Return (x, y) of the center of cell containing provided text 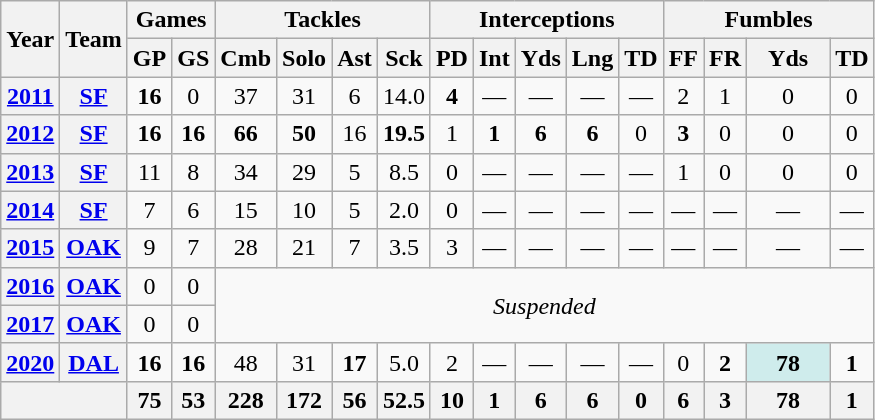
Fumbles (768, 20)
50 (304, 134)
37 (246, 96)
11 (149, 172)
56 (355, 400)
3.5 (404, 248)
2011 (30, 96)
14.0 (404, 96)
Games (170, 20)
2015 (30, 248)
Sck (404, 58)
FR (726, 58)
Suspended (544, 305)
66 (246, 134)
8.5 (404, 172)
2016 (30, 286)
15 (246, 210)
Ast (355, 58)
Lng (592, 58)
Tackles (323, 20)
Int (494, 58)
172 (304, 400)
53 (194, 400)
FF (683, 58)
2012 (30, 134)
GS (194, 58)
PD (452, 58)
17 (355, 362)
48 (246, 362)
2020 (30, 362)
21 (304, 248)
Year (30, 39)
75 (149, 400)
2014 (30, 210)
5.0 (404, 362)
Team (94, 39)
Cmb (246, 58)
2.0 (404, 210)
52.5 (404, 400)
Solo (304, 58)
GP (149, 58)
4 (452, 96)
228 (246, 400)
DAL (94, 362)
19.5 (404, 134)
2017 (30, 324)
28 (246, 248)
34 (246, 172)
2013 (30, 172)
8 (194, 172)
9 (149, 248)
Interceptions (546, 20)
29 (304, 172)
